Scan for the cell matching the given text and deliver its (X, Y) coordinate at center. 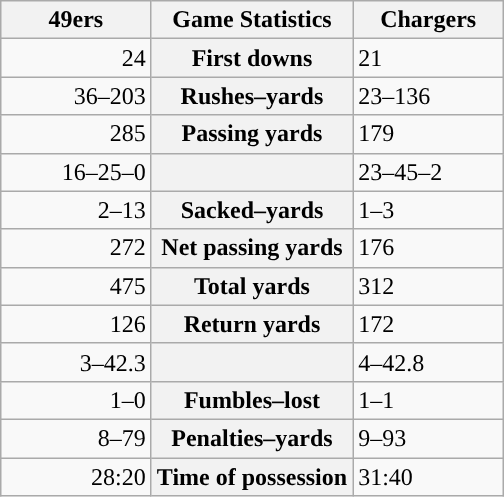
272 (76, 248)
Net passing yards (252, 248)
Rushes–yards (252, 96)
3–42.3 (76, 362)
Chargers (428, 20)
9–93 (428, 438)
2–13 (76, 210)
16–25–0 (76, 172)
21 (428, 58)
Game Statistics (252, 20)
285 (76, 134)
176 (428, 248)
126 (76, 324)
49ers (76, 20)
172 (428, 324)
Passing yards (252, 134)
Total yards (252, 286)
179 (428, 134)
31:40 (428, 477)
36–203 (76, 96)
Return yards (252, 324)
Time of possession (252, 477)
1–3 (428, 210)
First downs (252, 58)
Penalties–yards (252, 438)
28:20 (76, 477)
24 (76, 58)
1–0 (76, 400)
Sacked–yards (252, 210)
23–136 (428, 96)
475 (76, 286)
1–1 (428, 400)
Fumbles–lost (252, 400)
23–45–2 (428, 172)
4–42.8 (428, 362)
312 (428, 286)
8–79 (76, 438)
